Pinpoint the cell where the given text exists, returning its (x, y) midpoint coordinate. 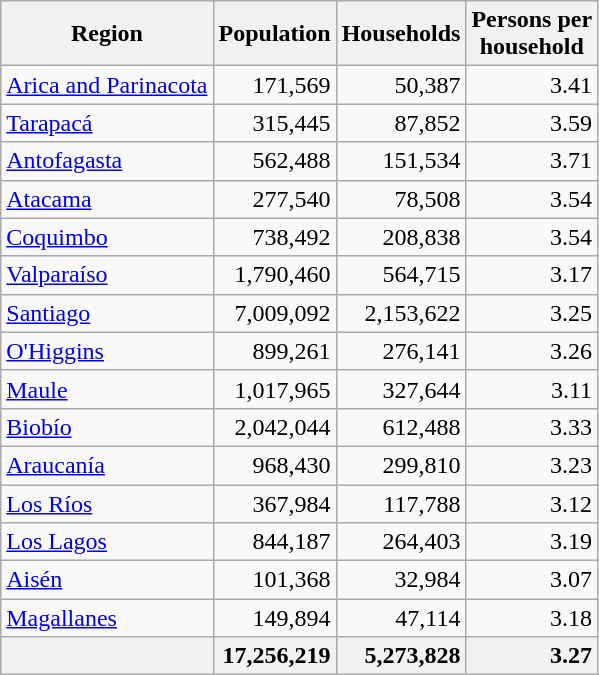
3.71 (532, 161)
Households (401, 34)
Arica and Parinacota (107, 85)
Antofagasta (107, 161)
Biobío (107, 427)
3.41 (532, 85)
Population (274, 34)
Atacama (107, 199)
3.59 (532, 123)
Valparaíso (107, 275)
3.11 (532, 389)
Region (107, 34)
277,540 (274, 199)
Aisén (107, 580)
2,153,622 (401, 313)
327,644 (401, 389)
78,508 (401, 199)
367,984 (274, 503)
Magallanes (107, 618)
17,256,219 (274, 656)
3.27 (532, 656)
612,488 (401, 427)
151,534 (401, 161)
1,017,965 (274, 389)
Tarapacá (107, 123)
117,788 (401, 503)
171,569 (274, 85)
50,387 (401, 85)
3.12 (532, 503)
968,430 (274, 465)
738,492 (274, 237)
562,488 (274, 161)
5,273,828 (401, 656)
3.19 (532, 542)
3.33 (532, 427)
208,838 (401, 237)
101,368 (274, 580)
299,810 (401, 465)
315,445 (274, 123)
1,790,460 (274, 275)
899,261 (274, 351)
3.17 (532, 275)
844,187 (274, 542)
87,852 (401, 123)
Maule (107, 389)
7,009,092 (274, 313)
Coquimbo (107, 237)
O'Higgins (107, 351)
149,894 (274, 618)
3.18 (532, 618)
32,984 (401, 580)
Santiago (107, 313)
Los Lagos (107, 542)
3.26 (532, 351)
47,114 (401, 618)
2,042,044 (274, 427)
264,403 (401, 542)
Persons perhousehold (532, 34)
3.25 (532, 313)
564,715 (401, 275)
3.07 (532, 580)
Araucanía (107, 465)
Los Ríos (107, 503)
276,141 (401, 351)
3.23 (532, 465)
